Locate the cell with the specified text and output its [x, y] center coordinate. 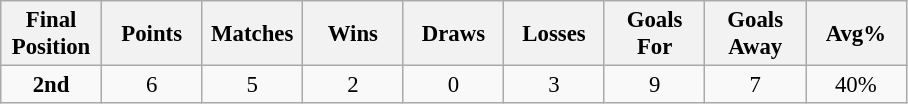
Goals Away [756, 34]
3 [554, 85]
Avg% [856, 34]
Matches [252, 34]
5 [252, 85]
2nd [52, 85]
0 [454, 85]
Goals For [654, 34]
Points [152, 34]
9 [654, 85]
2 [354, 85]
Final Position [52, 34]
Draws [454, 34]
Wins [354, 34]
7 [756, 85]
6 [152, 85]
40% [856, 85]
Losses [554, 34]
